Output the (X, Y) coordinate of the center of the cell containing the given text.  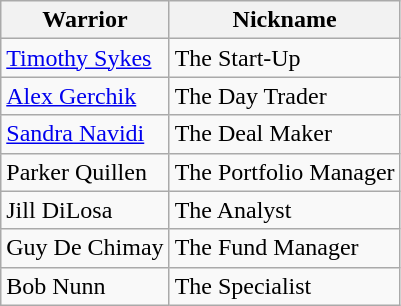
The Analyst (284, 210)
Parker Quillen (85, 172)
Guy De Chimay (85, 248)
The Fund Manager (284, 248)
The Specialist (284, 286)
Alex Gerchik (85, 96)
Sandra Navidi (85, 134)
The Start-Up (284, 58)
The Day Trader (284, 96)
Jill DiLosa (85, 210)
The Deal Maker (284, 134)
Bob Nunn (85, 286)
Timothy Sykes (85, 58)
Nickname (284, 20)
The Portfolio Manager (284, 172)
Warrior (85, 20)
